From the cell containing the given text, extract its center point as (x, y) coordinate. 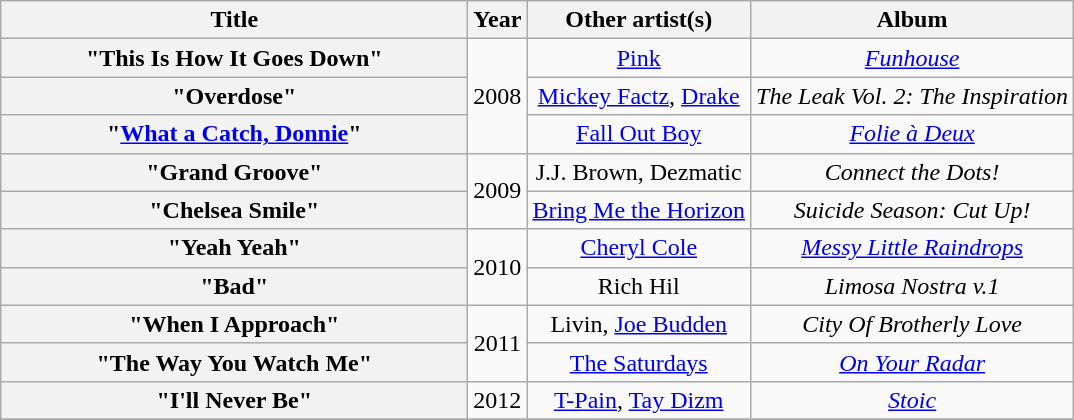
Year (498, 20)
Pink (639, 58)
Folie à Deux (912, 134)
Connect the Dots! (912, 172)
"What a Catch, Donnie" (234, 134)
Title (234, 20)
Other artist(s) (639, 20)
T-Pain, Tay Dizm (639, 400)
2012 (498, 400)
Stoic (912, 400)
Livin, Joe Budden (639, 324)
2011 (498, 343)
2009 (498, 191)
City Of Brotherly Love (912, 324)
On Your Radar (912, 362)
Mickey Factz, Drake (639, 96)
J.J. Brown, Dezmatic (639, 172)
The Saturdays (639, 362)
"Overdose" (234, 96)
Cheryl Cole (639, 248)
"This Is How It Goes Down" (234, 58)
"Yeah Yeah" (234, 248)
Rich Hil (639, 286)
"I'll Never Be" (234, 400)
"When I Approach" (234, 324)
Limosa Nostra v.1 (912, 286)
"Grand Groove" (234, 172)
Fall Out Boy (639, 134)
Album (912, 20)
Bring Me the Horizon (639, 210)
2008 (498, 96)
"Chelsea Smile" (234, 210)
Funhouse (912, 58)
Messy Little Raindrops (912, 248)
"Bad" (234, 286)
"The Way You Watch Me" (234, 362)
The Leak Vol. 2: The Inspiration (912, 96)
Suicide Season: Cut Up! (912, 210)
2010 (498, 267)
